Capture the cell that displays the provided text and extract its [x, y] central coordinate. 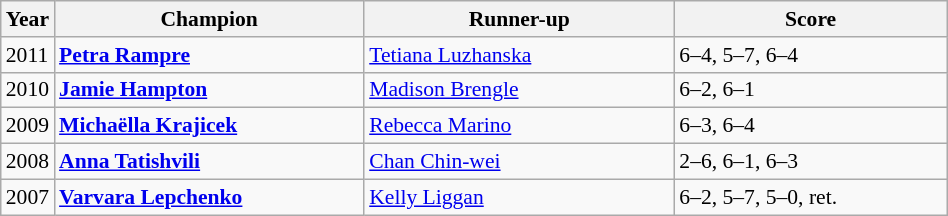
Year [28, 19]
Champion [209, 19]
2009 [28, 126]
2008 [28, 162]
Varvara Lepchenko [209, 197]
2010 [28, 90]
2007 [28, 197]
Kelly Liggan [519, 197]
2–6, 6–1, 6–3 [810, 162]
Runner-up [519, 19]
Petra Rampre [209, 55]
Jamie Hampton [209, 90]
Chan Chin-wei [519, 162]
Tetiana Luzhanska [519, 55]
6–2, 6–1 [810, 90]
Score [810, 19]
6–4, 5–7, 6–4 [810, 55]
6–3, 6–4 [810, 126]
Rebecca Marino [519, 126]
Madison Brengle [519, 90]
Anna Tatishvili [209, 162]
2011 [28, 55]
6–2, 5–7, 5–0, ret. [810, 197]
Michaëlla Krajicek [209, 126]
